Extract the [X, Y] coordinate from the center of the cell holding the provided text.  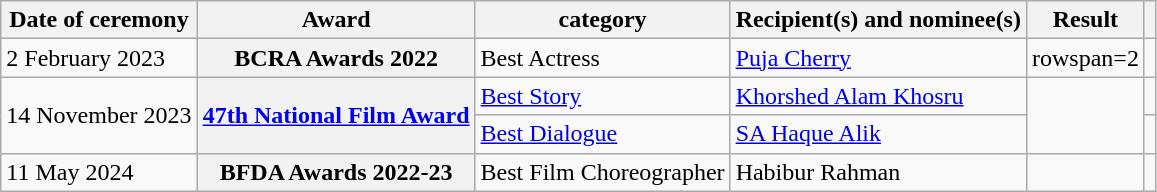
Award [336, 20]
2 February 2023 [99, 58]
Recipient(s) and nominee(s) [878, 20]
47th National Film Award [336, 115]
SA Haque Alik [878, 134]
BFDA Awards 2022-23 [336, 172]
BCRA Awards 2022 [336, 58]
Habibur Rahman [878, 172]
Date of ceremony [99, 20]
Best Film Choreographer [602, 172]
Result [1085, 20]
category [602, 20]
Best Actress [602, 58]
Khorshed Alam Khosru [878, 96]
Best Story [602, 96]
14 November 2023 [99, 115]
11 May 2024 [99, 172]
Puja Cherry [878, 58]
rowspan=2 [1085, 58]
Best Dialogue [602, 134]
